Return the [X, Y] coordinate for the center point of the cell that contains the specified text.  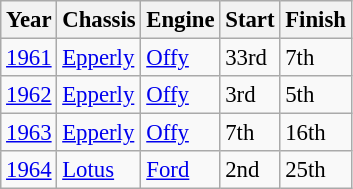
1964 [29, 170]
2nd [250, 170]
5th [316, 95]
Ford [180, 170]
1962 [29, 95]
1963 [29, 133]
Finish [316, 20]
3rd [250, 95]
33rd [250, 58]
Engine [180, 20]
1961 [29, 58]
Start [250, 20]
25th [316, 170]
Chassis [99, 20]
Year [29, 20]
Lotus [99, 170]
16th [316, 133]
